Pinpoint the cell where the given text exists, returning its (X, Y) midpoint coordinate. 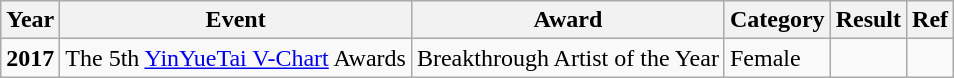
Event (236, 20)
Ref (930, 20)
The 5th YinYueTai V-Chart Awards (236, 58)
Award (568, 20)
Female (777, 58)
2017 (30, 58)
Year (30, 20)
Result (868, 20)
Breakthrough Artist of the Year (568, 58)
Category (777, 20)
